Determine the (x, y) coordinate at the center of the cell enclosing the given text.  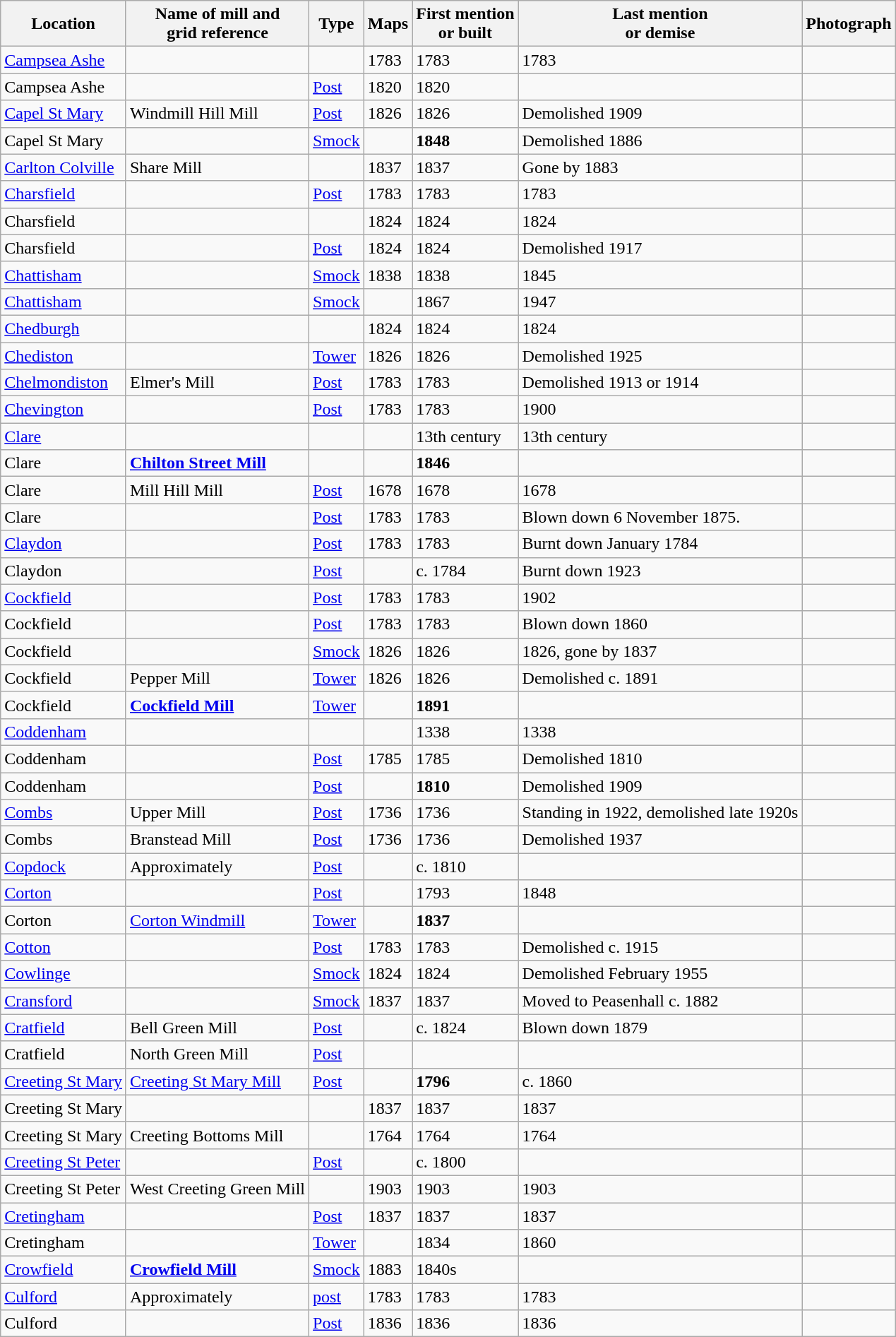
Pepper Mill (217, 678)
Bell Green Mill (217, 1028)
c. 1860 (660, 1081)
Cotton (64, 947)
Demolished 1925 (660, 355)
Name of mill andgrid reference (217, 24)
West Creeting Green Mill (217, 1189)
Corton Windmill (217, 920)
c. 1824 (465, 1028)
Elmer's Mill (217, 383)
Blown down 1879 (660, 1028)
Carlton Colville (64, 167)
1826, gone by 1837 (660, 651)
Demolished c. 1891 (660, 678)
c. 1784 (465, 571)
1860 (660, 1243)
Mill Hill Mill (217, 490)
Demolished February 1955 (660, 974)
1834 (465, 1243)
Maps (388, 24)
1947 (660, 302)
1796 (465, 1081)
Copdock (64, 867)
c. 1800 (465, 1162)
Burnt down January 1784 (660, 544)
Windmill Hill Mill (217, 114)
Standing in 1922, demolished late 1920s (660, 813)
Cockfield Mill (217, 705)
Photograph (849, 24)
Creeting Bottoms Mill (217, 1135)
1902 (660, 598)
Demolished 1917 (660, 248)
c. 1810 (465, 867)
Moved to Peasenhall c. 1882 (660, 1001)
Demolished 1886 (660, 141)
1846 (465, 463)
1900 (660, 410)
Demolished 1937 (660, 840)
Demolished c. 1915 (660, 947)
Crowfield (64, 1270)
Chedburgh (64, 328)
Cransford (64, 1001)
1883 (388, 1270)
Chilton Street Mill (217, 463)
Burnt down 1923 (660, 571)
post (337, 1297)
Type (337, 24)
Branstead Mill (217, 840)
First mentionor built (465, 24)
Chediston (64, 355)
Chevington (64, 410)
1840s (465, 1270)
1867 (465, 302)
Last mention or demise (660, 24)
Demolished 1913 or 1914 (660, 383)
Cowlinge (64, 974)
Blown down 6 November 1875. (660, 517)
Upper Mill (217, 813)
Demolished 1810 (660, 759)
Crowfield Mill (217, 1270)
1891 (465, 705)
1810 (465, 786)
1793 (465, 893)
Location (64, 24)
Blown down 1860 (660, 624)
Creeting St Mary Mill (217, 1081)
Chelmondiston (64, 383)
1845 (660, 275)
Gone by 1883 (660, 167)
North Green Mill (217, 1054)
Share Mill (217, 167)
